Output the [x, y] coordinate of the center of the cell containing the given text.  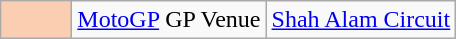
MotoGP GP Venue [169, 20]
Shah Alam Circuit [361, 20]
